For the text-containing cell, return its midpoint in [x, y] coordinate format. 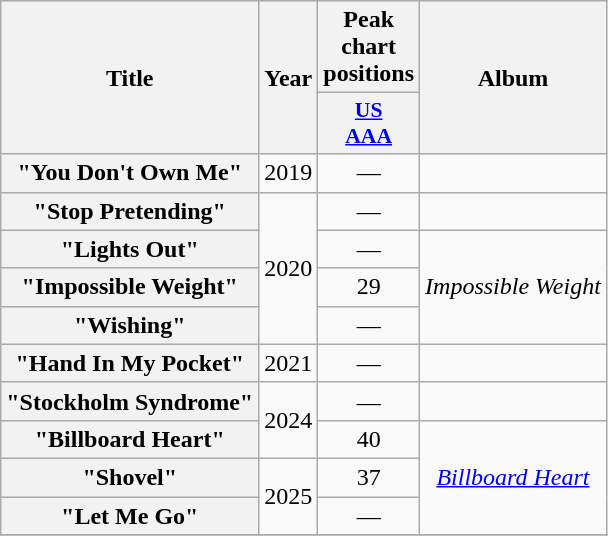
"Shovel" [130, 477]
2021 [288, 363]
USAAA [369, 124]
"You Don't Own Me" [130, 173]
"Stop Pretending" [130, 211]
40 [369, 439]
29 [369, 287]
"Let Me Go" [130, 515]
"Stockholm Syndrome" [130, 401]
2020 [288, 268]
"Lights Out" [130, 249]
2025 [288, 496]
"Impossible Weight" [130, 287]
Peak chart positions [369, 47]
Impossible Weight [514, 287]
Year [288, 78]
Title [130, 78]
"Billboard Heart" [130, 439]
37 [369, 477]
Album [514, 78]
Billboard Heart [514, 477]
"Hand In My Pocket" [130, 363]
2019 [288, 173]
2024 [288, 420]
"Wishing" [130, 325]
